Provide the [x, y] coordinate of the cell's center where the given text is located.  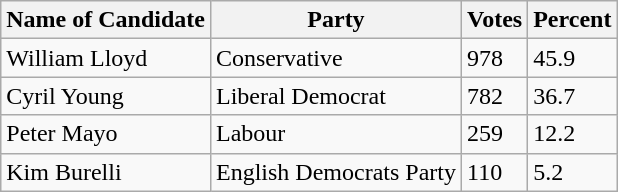
12.2 [572, 134]
782 [494, 96]
Name of Candidate [106, 20]
36.7 [572, 96]
Votes [494, 20]
259 [494, 134]
Kim Burelli [106, 172]
Percent [572, 20]
Labour [336, 134]
45.9 [572, 58]
Conservative [336, 58]
Peter Mayo [106, 134]
978 [494, 58]
William Lloyd [106, 58]
Liberal Democrat [336, 96]
Cyril Young [106, 96]
5.2 [572, 172]
English Democrats Party [336, 172]
110 [494, 172]
Party [336, 20]
